Find where the given text appears and provide that cell's center as [X, Y] coordinate. 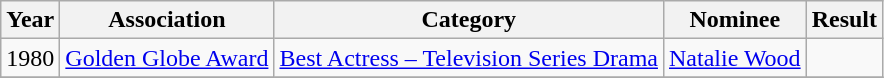
Result [844, 20]
Association [167, 20]
Category [469, 20]
Year [30, 20]
Nominee [734, 20]
Golden Globe Award [167, 58]
Best Actress – Television Series Drama [469, 58]
1980 [30, 58]
Natalie Wood [734, 58]
